Locate the cell with the specified text and output its (x, y) center coordinate. 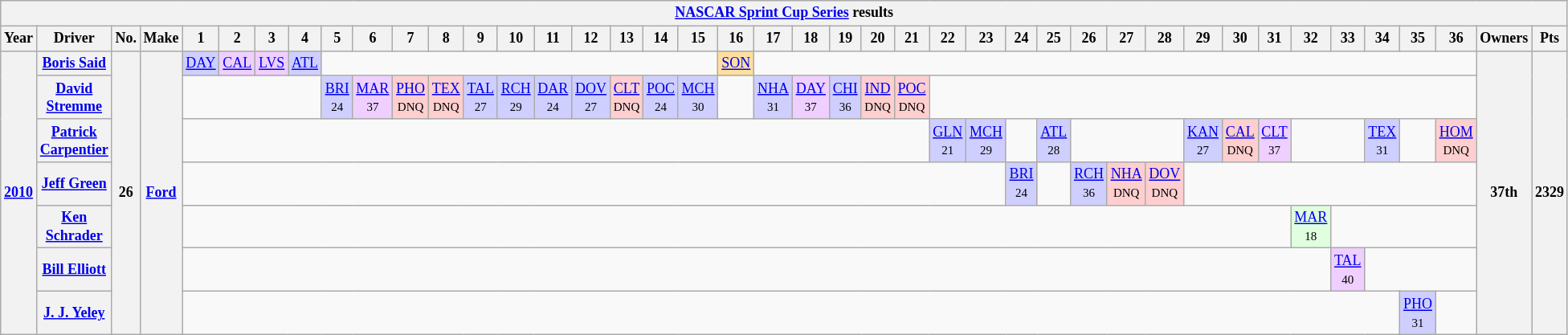
16 (736, 39)
1 (201, 39)
3 (272, 39)
Ken Schrader (74, 227)
MAR18 (1311, 227)
9 (480, 39)
28 (1165, 39)
CLTDNQ (627, 97)
Owners (1504, 39)
MAR37 (373, 97)
Bill Elliott (74, 270)
36 (1456, 39)
LVS (272, 63)
32 (1311, 39)
DOV27 (591, 97)
No. (125, 39)
CHI36 (845, 97)
Year (19, 39)
DOVDNQ (1165, 184)
5 (337, 39)
Patrick Carpentier (74, 141)
30 (1240, 39)
KAN27 (1203, 141)
31 (1274, 39)
2 (238, 39)
DAY (201, 63)
Ford (161, 193)
24 (1022, 39)
Jeff Green (74, 184)
DAR24 (553, 97)
ATL28 (1054, 141)
18 (811, 39)
Make (161, 39)
33 (1348, 39)
PHO31 (1419, 313)
21 (912, 39)
NHA31 (774, 97)
Boris Said (74, 63)
35 (1419, 39)
TAL27 (480, 97)
PHODNQ (411, 97)
Driver (74, 39)
20 (877, 39)
RCH29 (516, 97)
Pts (1550, 39)
NASCAR Sprint Cup Series results (784, 13)
23 (986, 39)
7 (411, 39)
12 (591, 39)
INDDNQ (877, 97)
10 (516, 39)
CLT37 (1274, 141)
TAL40 (1348, 270)
POC24 (661, 97)
34 (1382, 39)
J. J. Yeley (74, 313)
2010 (19, 193)
13 (627, 39)
27 (1126, 39)
CALDNQ (1240, 141)
David Stremme (74, 97)
NHADNQ (1126, 184)
POCDNQ (912, 97)
11 (553, 39)
2329 (1550, 193)
MCH29 (986, 141)
RCH36 (1089, 184)
17 (774, 39)
GLN21 (948, 141)
25 (1054, 39)
CAL (238, 63)
22 (948, 39)
14 (661, 39)
TEXDNQ (446, 97)
DAY37 (811, 97)
HOMDNQ (1456, 141)
MCH30 (698, 97)
6 (373, 39)
37th (1504, 193)
29 (1203, 39)
19 (845, 39)
4 (305, 39)
15 (698, 39)
8 (446, 39)
TEX31 (1382, 141)
SON (736, 63)
ATL (305, 63)
